Scan for the cell matching the given text and deliver its (X, Y) coordinate at center. 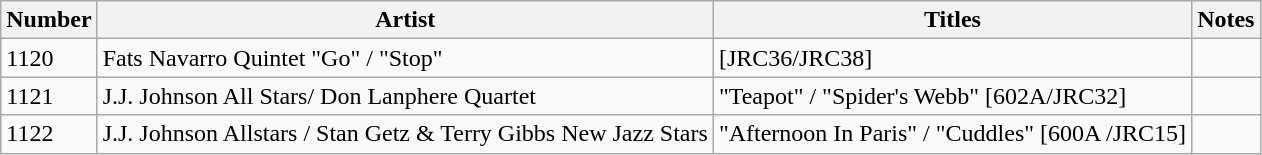
Fats Navarro Quintet "Go" / "Stop" (405, 58)
Notes (1226, 20)
Titles (952, 20)
Number (49, 20)
[JRC36/JRC38] (952, 58)
1120 (49, 58)
1121 (49, 96)
"Teapot" / "Spider's Webb" [602A/JRC32] (952, 96)
1122 (49, 134)
J.J. Johnson Allstars / Stan Getz & Terry Gibbs New Jazz Stars (405, 134)
Artist (405, 20)
"Afternoon In Paris" / "Cuddles" [600A /JRC15] (952, 134)
J.J. Johnson All Stars/ Don Lanphere Quartet (405, 96)
